Pinpoint the cell where the given text exists, returning its [x, y] midpoint coordinate. 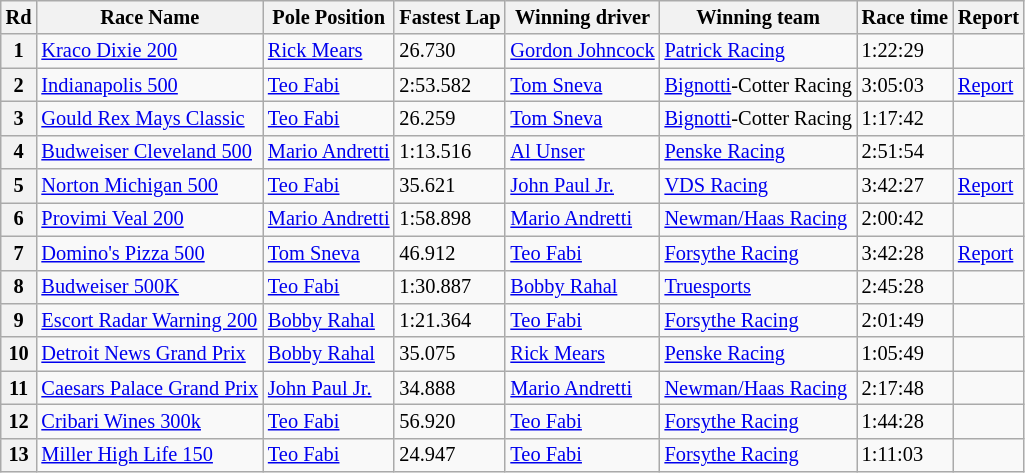
VDS Racing [758, 186]
26.259 [450, 118]
1:22:29 [905, 51]
Winning team [758, 17]
2:51:54 [905, 152]
2 [19, 85]
5 [19, 186]
7 [19, 253]
1:21.364 [450, 320]
4 [19, 152]
1 [19, 51]
Detroit News Grand Prix [150, 354]
1:17:42 [905, 118]
2:01:49 [905, 320]
1:30.887 [450, 287]
Winning driver [582, 17]
Escort Radar Warning 200 [150, 320]
Rd [19, 17]
Domino's Pizza 500 [150, 253]
46.912 [450, 253]
Budweiser Cleveland 500 [150, 152]
Truesports [758, 287]
2:00:42 [905, 219]
13 [19, 455]
11 [19, 388]
56.920 [450, 421]
2:53.582 [450, 85]
Race time [905, 17]
9 [19, 320]
Al Unser [582, 152]
1:58.898 [450, 219]
Pole Position [328, 17]
1:05:49 [905, 354]
35.621 [450, 186]
Provimi Veal 200 [150, 219]
Budweiser 500K [150, 287]
12 [19, 421]
Fastest Lap [450, 17]
8 [19, 287]
2:45:28 [905, 287]
Miller High Life 150 [150, 455]
2:17:48 [905, 388]
6 [19, 219]
26.730 [450, 51]
24.947 [450, 455]
34.888 [450, 388]
Norton Michigan 500 [150, 186]
Patrick Racing [758, 51]
Indianapolis 500 [150, 85]
Gordon Johncock [582, 51]
1:13.516 [450, 152]
Race Name [150, 17]
35.075 [450, 354]
3:42:28 [905, 253]
1:11:03 [905, 455]
1:44:28 [905, 421]
Kraco Dixie 200 [150, 51]
Cribari Wines 300k [150, 421]
10 [19, 354]
3 [19, 118]
3:05:03 [905, 85]
Gould Rex Mays Classic [150, 118]
Caesars Palace Grand Prix [150, 388]
3:42:27 [905, 186]
